Find where the given text appears and provide that cell's center as [X, Y] coordinate. 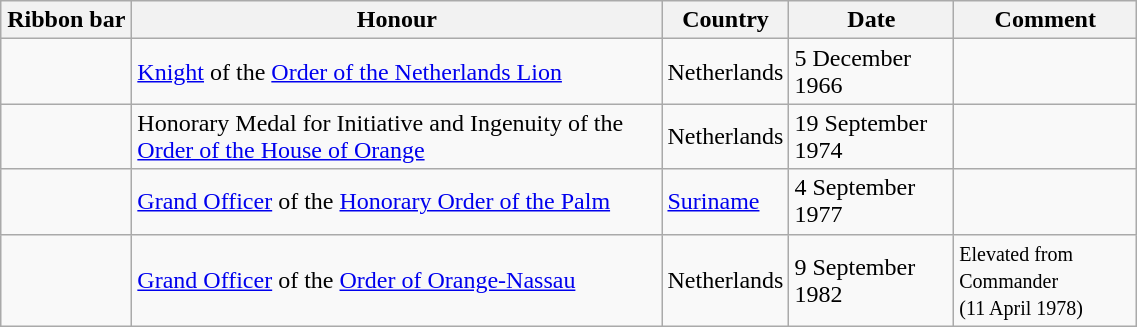
Country [726, 20]
Comment [1046, 20]
Honour [397, 20]
Ribbon bar [66, 20]
19 September 1974 [872, 136]
Knight of the Order of the Netherlands Lion [397, 72]
4 September 1977 [872, 202]
Honorary Medal for Initiative and Ingenuity of the Order of the House of Orange [397, 136]
Grand Officer of the Order of Orange-Nassau [397, 280]
Date [872, 20]
9 September 1982 [872, 280]
Suriname [726, 202]
5 December 1966 [872, 72]
Grand Officer of the Honorary Order of the Palm [397, 202]
Elevated from Commander (11 April 1978) [1046, 280]
